Return (x, y) of the center of cell containing provided text 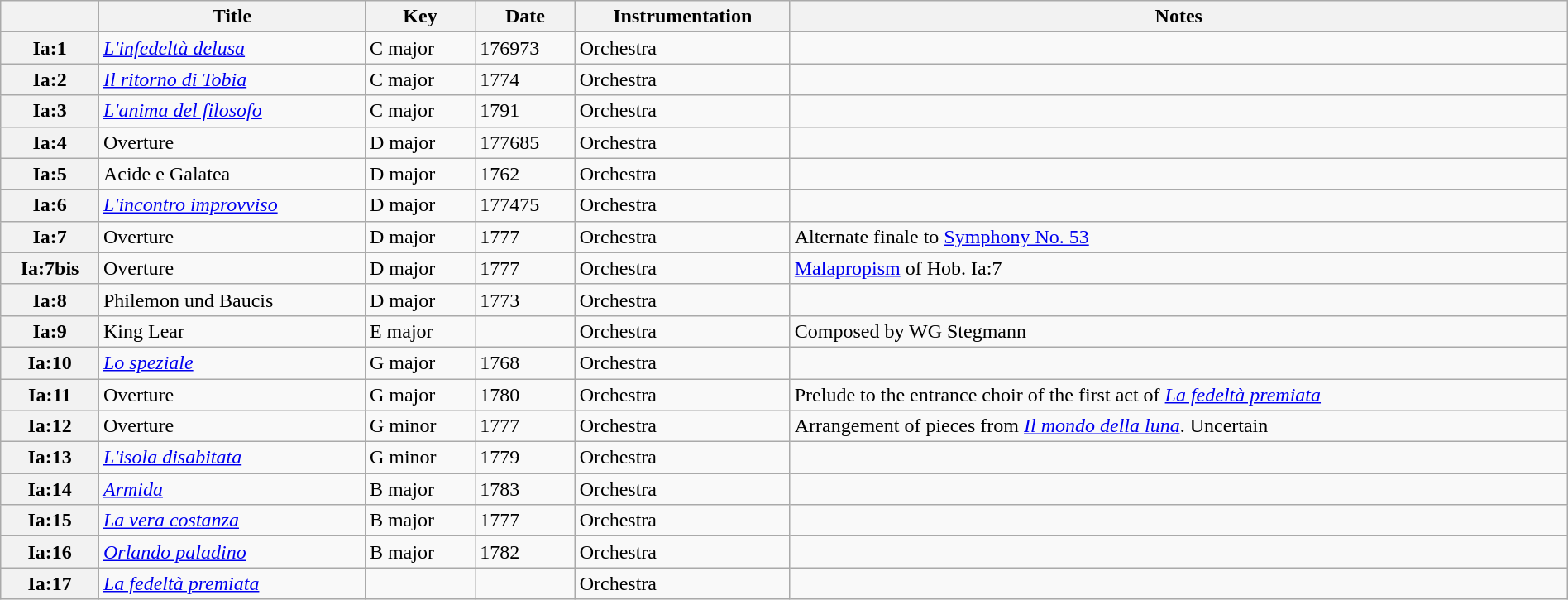
Ia:9 (50, 331)
1774 (526, 79)
King Lear (232, 331)
Lo speziale (232, 362)
Ia:2 (50, 79)
1782 (526, 552)
Instrumentation (682, 17)
1768 (526, 362)
Prelude to the entrance choir of the first act of La fedeltà premiata (1178, 395)
1779 (526, 458)
Ia:13 (50, 458)
L'infedeltà delusa (232, 48)
1791 (526, 111)
Ia:3 (50, 111)
Ia:11 (50, 395)
Ia:4 (50, 142)
Ia:10 (50, 362)
Ia:7bis (50, 268)
1773 (526, 300)
Alternate finale to Symphony No. 53 (1178, 237)
Acide e Galatea (232, 174)
Key (420, 17)
Ia:8 (50, 300)
1783 (526, 489)
1780 (526, 395)
L'isola disabitata (232, 458)
1762 (526, 174)
Philemon und Baucis (232, 300)
La vera costanza (232, 521)
Arrangement of pieces from Il mondo della luna. Uncertain (1178, 426)
Armida (232, 489)
Il ritorno di Tobia (232, 79)
Ia:15 (50, 521)
Notes (1178, 17)
176973 (526, 48)
Ia:17 (50, 583)
Date (526, 17)
177475 (526, 205)
Title (232, 17)
L'incontro improvviso (232, 205)
Orlando paladino (232, 552)
Malapropism of Hob. Ia:7 (1178, 268)
L'anima del filosofo (232, 111)
Composed by WG Stegmann (1178, 331)
Ia:7 (50, 237)
Ia:14 (50, 489)
La fedeltà premiata (232, 583)
Ia:1 (50, 48)
Ia:16 (50, 552)
177685 (526, 142)
Ia:6 (50, 205)
Ia:5 (50, 174)
Ia:12 (50, 426)
E major (420, 331)
